Scan for the cell matching the given text and deliver its (X, Y) coordinate at center. 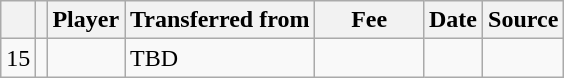
Transferred from (220, 20)
Fee (370, 20)
15 (18, 58)
Date (452, 20)
Source (524, 20)
Player (86, 20)
TBD (220, 58)
